Pinpoint the cell where the given text exists, returning its [x, y] midpoint coordinate. 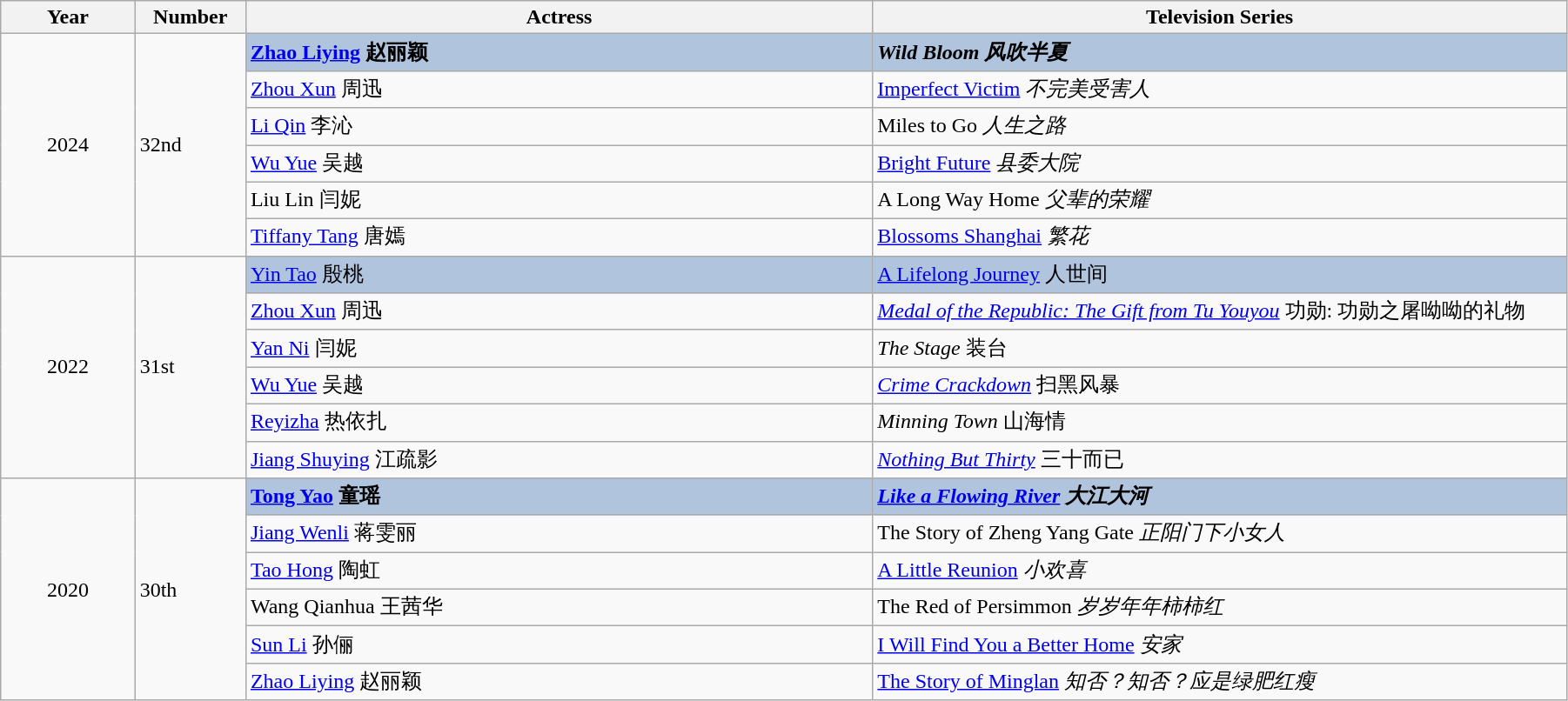
Television Series [1220, 17]
A Little Reunion 小欢喜 [1220, 571]
The Story of Minglan 知否？知否？应是绿肥红瘦 [1220, 682]
Sun Li 孙俪 [559, 645]
2024 [68, 144]
The Red of Persimmon 岁岁年年柿柿红 [1220, 607]
Crime Crackdown 扫黑风暴 [1220, 386]
Wild Bloom 风吹半夏 [1220, 52]
2020 [68, 590]
Actress [559, 17]
Blossoms Shanghai 繁花 [1220, 238]
Jiang Wenli 蒋雯丽 [559, 534]
Number [190, 17]
Bright Future 县委大院 [1220, 164]
Yan Ni 闫妮 [559, 348]
A Lifelong Journey 人世间 [1220, 275]
31st [190, 367]
Miles to Go 人生之路 [1220, 127]
2022 [68, 367]
Nothing But Thirty 三十而已 [1220, 459]
Tong Yao 童瑶 [559, 497]
32nd [190, 144]
Year [68, 17]
Jiang Shuying 江疏影 [559, 459]
Like a Flowing River 大江大河 [1220, 497]
Tiffany Tang 唐嫣 [559, 238]
Liu Lin 闫妮 [559, 200]
The Story of Zheng Yang Gate 正阳门下小女人 [1220, 534]
Imperfect Victim 不完美受害人 [1220, 89]
I Will Find You a Better Home 安家 [1220, 645]
Medal of the Republic: The Gift from Tu Youyou 功勋: 功勋之屠呦呦的礼物 [1220, 311]
Reyizha 热依扎 [559, 423]
A Long Way Home 父辈的荣耀 [1220, 200]
Tao Hong 陶虹 [559, 571]
The Stage 装台 [1220, 348]
Minning Town 山海情 [1220, 423]
Yin Tao 殷桃 [559, 275]
Wang Qianhua 王茜华 [559, 607]
30th [190, 590]
Li Qin 李沁 [559, 127]
